From the cell containing the given text, extract its center point as (x, y) coordinate. 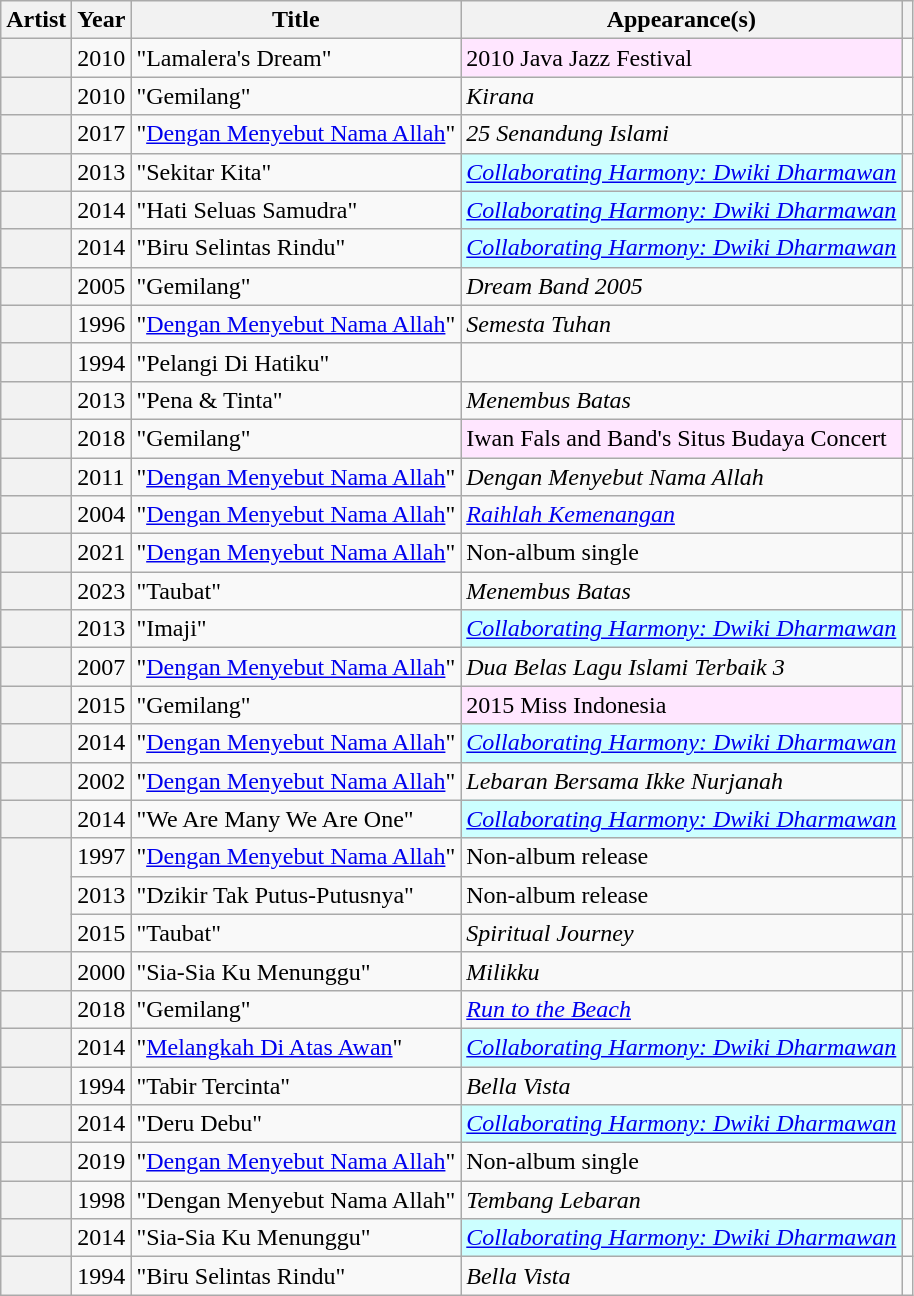
Milikku (682, 971)
Spiritual Journey (682, 933)
2023 (102, 591)
Appearance(s) (682, 20)
2021 (102, 553)
Year (102, 20)
1996 (102, 324)
"Deru Debu" (296, 1124)
2019 (102, 1162)
"Sekitar Kita" (296, 172)
"Dzikir Tak Putus-Putusnya" (296, 895)
Raihlah Kemenangan (682, 515)
Dua Belas Lagu Islami Terbaik 3 (682, 667)
1997 (102, 857)
"Imaji" (296, 629)
Dengan Menyebut Nama Allah (682, 477)
1998 (102, 1200)
"Pelangi Di Hatiku" (296, 362)
2005 (102, 286)
2017 (102, 134)
Semesta Tuhan (682, 324)
Run to the Beach (682, 1009)
"Hati Seluas Samudra" (296, 210)
"Lamalera's Dream" (296, 58)
"We Are Many We Are One" (296, 819)
2002 (102, 781)
"Tabir Tercinta" (296, 1085)
Iwan Fals and Band's Situs Budaya Concert (682, 438)
Lebaran Bersama Ikke Nurjanah (682, 781)
Tembang Lebaran (682, 1200)
"Pena & Tinta" (296, 400)
"Melangkah Di Atas Awan" (296, 1047)
25 Senandung Islami (682, 134)
2004 (102, 515)
Artist (36, 20)
Dream Band 2005 (682, 286)
Kirana (682, 96)
2011 (102, 477)
2015 Miss Indonesia (682, 705)
2000 (102, 971)
2010 Java Jazz Festival (682, 58)
Title (296, 20)
2007 (102, 667)
